Find where the given text appears and provide that cell's center as (x, y) coordinate. 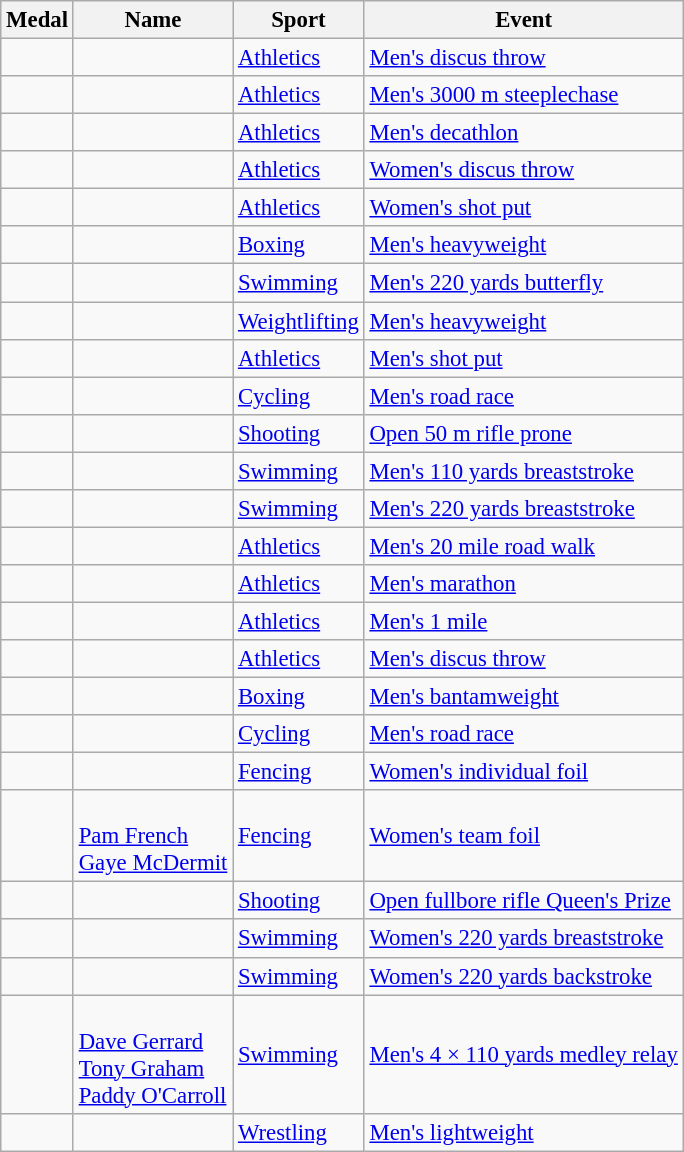
Pam FrenchGaye McDermit (152, 836)
Sport (299, 20)
Men's 20 mile road walk (524, 546)
Open 50 m rifle prone (524, 433)
Name (152, 20)
Men's bantamweight (524, 697)
Men's 1 mile (524, 621)
Men's lightweight (524, 1132)
Men's shot put (524, 358)
Women's 220 yards breaststroke (524, 939)
Men's 3000 m steeplechase (524, 95)
Medal (38, 20)
Women's 220 yards backstroke (524, 976)
Women's individual foil (524, 772)
Women's team foil (524, 836)
Men's decathlon (524, 133)
Men's 220 yards butterfly (524, 283)
Men's 220 yards breaststroke (524, 509)
Open fullbore rifle Queen's Prize (524, 901)
Men's 4 × 110 yards medley relay (524, 1054)
Women's shot put (524, 208)
Weightlifting (299, 321)
Men's marathon (524, 584)
Dave GerrardTony GrahamPaddy O'Carroll (152, 1054)
Men's 110 yards breaststroke (524, 471)
Wrestling (299, 1132)
Event (524, 20)
Women's discus throw (524, 170)
